From the cell containing the given text, extract its center point as [X, Y] coordinate. 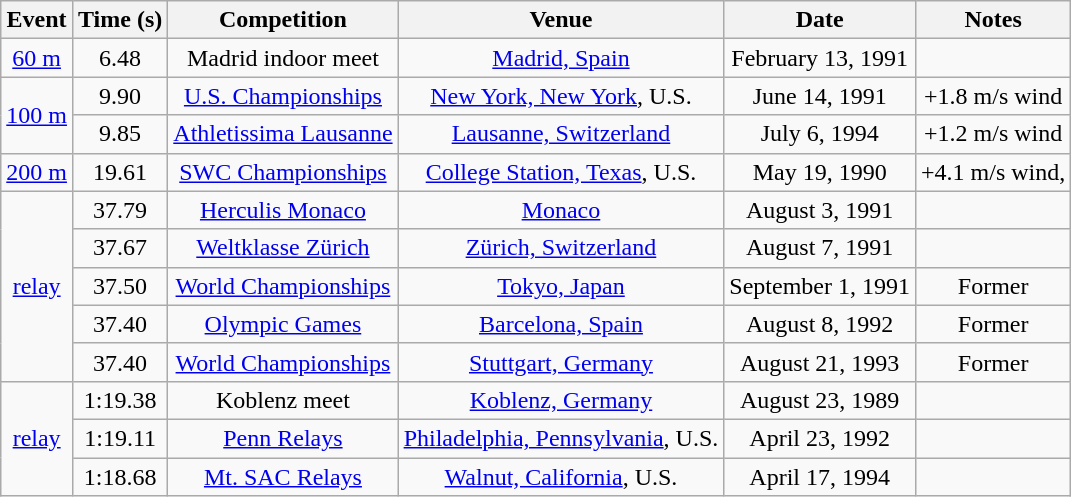
6.48 [120, 58]
Lausanne, Switzerland [561, 134]
Madrid, Spain [561, 58]
June 14, 1991 [820, 96]
Koblenz meet [283, 400]
Event [37, 20]
200 m [37, 172]
August 21, 1993 [820, 362]
July 6, 1994 [820, 134]
60 m [37, 58]
August 23, 1989 [820, 400]
August 7, 1991 [820, 248]
1:18.68 [120, 477]
19.61 [120, 172]
August 8, 1992 [820, 324]
Athletissima Lausanne [283, 134]
May 19, 1990 [820, 172]
Olympic Games [283, 324]
Walnut, California, U.S. [561, 477]
Penn Relays [283, 438]
Philadelphia, Pennsylvania, U.S. [561, 438]
August 3, 1991 [820, 210]
Weltklasse Zürich [283, 248]
Zürich, Switzerland [561, 248]
9.85 [120, 134]
September 1, 1991 [820, 286]
Notes [994, 20]
37.79 [120, 210]
100 m [37, 115]
1:19.38 [120, 400]
New York, New York, U.S. [561, 96]
+1.2 m/s wind [994, 134]
Mt. SAC Relays [283, 477]
9.90 [120, 96]
Koblenz, Germany [561, 400]
37.67 [120, 248]
SWC Championships [283, 172]
February 13, 1991 [820, 58]
Madrid indoor meet [283, 58]
37.50 [120, 286]
Competition [283, 20]
Time (s) [120, 20]
April 23, 1992 [820, 438]
Barcelona, Spain [561, 324]
April 17, 1994 [820, 477]
Date [820, 20]
U.S. Championships [283, 96]
Herculis Monaco [283, 210]
Venue [561, 20]
Stuttgart, Germany [561, 362]
+1.8 m/s wind [994, 96]
Tokyo, Japan [561, 286]
+4.1 m/s wind, [994, 172]
1:19.11 [120, 438]
College Station, Texas, U.S. [561, 172]
Monaco [561, 210]
